Pinpoint the cell where the given text exists, returning its (X, Y) midpoint coordinate. 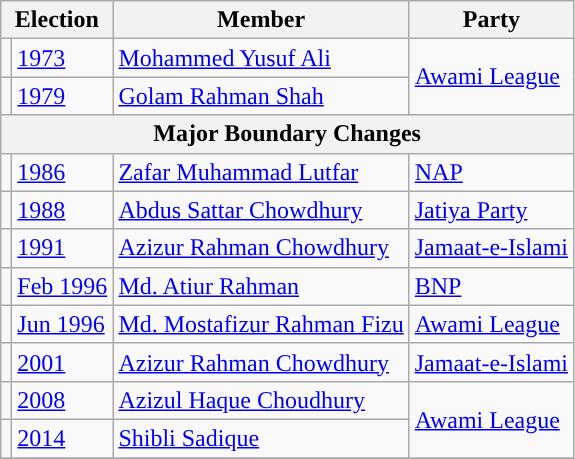
Abdus Sattar Chowdhury (261, 210)
Election (57, 20)
1973 (62, 58)
Member (261, 20)
2008 (62, 400)
Md. Mostafizur Rahman Fizu (261, 324)
Mohammed Yusuf Ali (261, 58)
BNP (491, 286)
Zafar Muhammad Lutfar (261, 172)
1979 (62, 96)
Md. Atiur Rahman (261, 286)
2001 (62, 362)
Party (491, 20)
2014 (62, 438)
Shibli Sadique (261, 438)
1988 (62, 210)
Feb 1996 (62, 286)
NAP (491, 172)
Golam Rahman Shah (261, 96)
Jun 1996 (62, 324)
Jatiya Party (491, 210)
Major Boundary Changes (288, 134)
1991 (62, 248)
Azizul Haque Choudhury (261, 400)
1986 (62, 172)
